Return (x, y) of the center of cell containing provided text 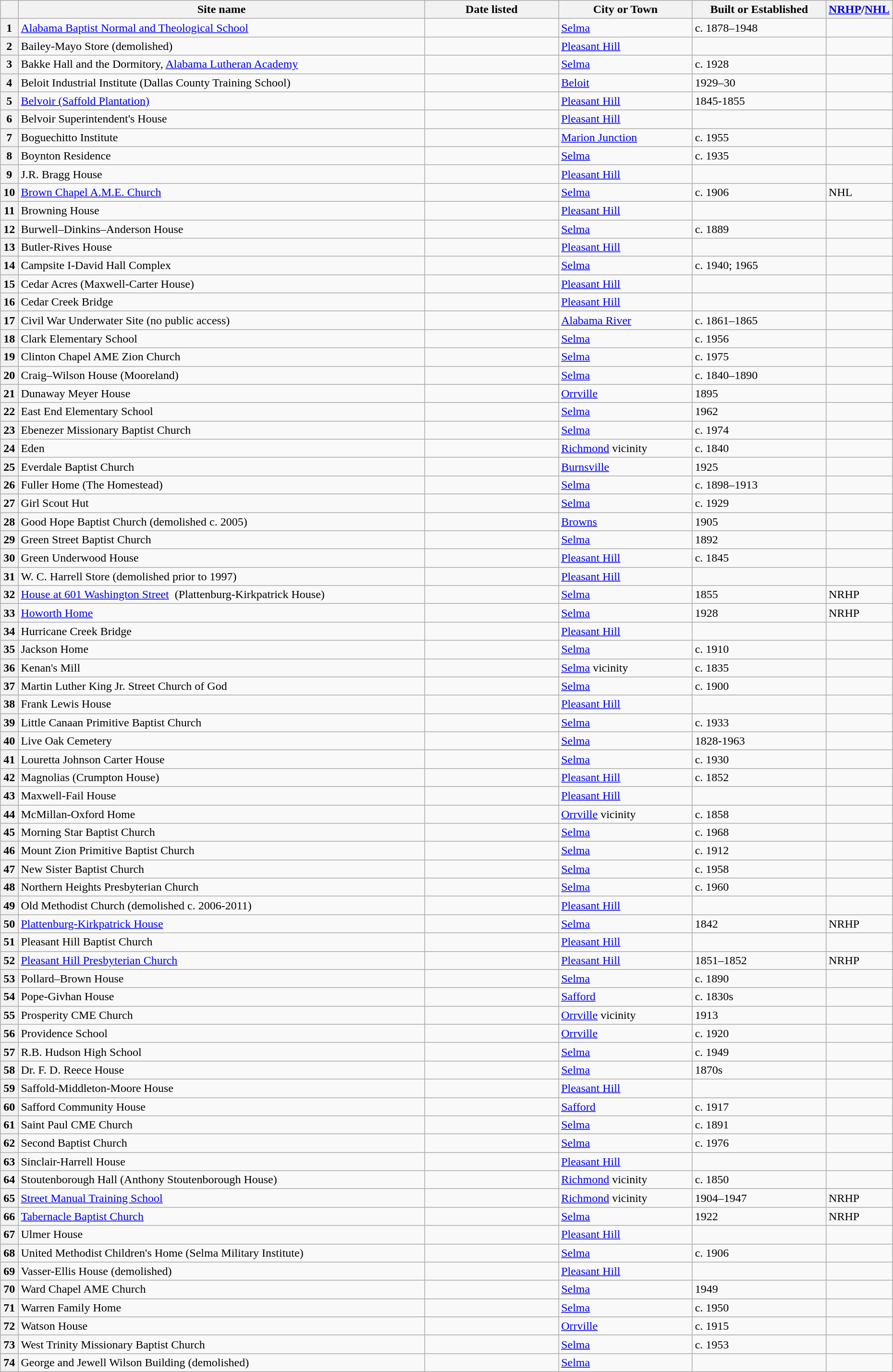
1904–1947 (759, 1198)
72 (10, 1326)
14 (10, 266)
c. 1933 (759, 723)
Dunaway Meyer House (221, 393)
51 (10, 942)
Prosperity CME Church (221, 1015)
c. 1929 (759, 503)
Tabernacle Baptist Church (221, 1216)
Built or Established (759, 10)
Green Street Baptist Church (221, 540)
1962 (759, 412)
19 (10, 357)
60 (10, 1106)
63 (10, 1162)
73 (10, 1344)
6 (10, 119)
35 (10, 649)
Ebenezer Missionary Baptist Church (221, 430)
Marion Junction (625, 137)
c. 1840–1890 (759, 375)
46 (10, 851)
Fuller Home (The Homestead) (221, 485)
1913 (759, 1015)
27 (10, 503)
Plattenburg-Kirkpatrick House (221, 924)
Watson House (221, 1326)
c. 1940; 1965 (759, 266)
5 (10, 101)
Burwell–Dinkins–Anderson House (221, 229)
26 (10, 485)
c. 1956 (759, 339)
Warren Family Home (221, 1308)
Pope-Givhan House (221, 997)
7 (10, 137)
33 (10, 613)
Jackson Home (221, 649)
Saint Paul CME Church (221, 1125)
1 (10, 28)
c. 1949 (759, 1052)
1842 (759, 924)
Northern Heights Presbyterian Church (221, 887)
70 (10, 1289)
Old Methodist Church (demolished c. 2006-2011) (221, 906)
Pleasant Hill Baptist Church (221, 942)
50 (10, 924)
40 (10, 741)
Stoutenborough Hall (Anthony Stoutenborough House) (221, 1180)
Alabama Baptist Normal and Theological School (221, 28)
New Sister Baptist Church (221, 869)
4 (10, 83)
17 (10, 320)
West Trinity Missionary Baptist Church (221, 1344)
61 (10, 1125)
Mount Zion Primitive Baptist Church (221, 851)
Eden (221, 448)
House at 601 Washington Street (Plattenburg-Kirkpatrick House) (221, 595)
Site name (221, 10)
52 (10, 960)
11 (10, 210)
c. 1975 (759, 357)
East End Elementary School (221, 412)
28 (10, 521)
Second Baptist Church (221, 1143)
Belvoir Superintendent's House (221, 119)
Morning Star Baptist Church (221, 833)
1922 (759, 1216)
Saffold-Middleton-Moore House (221, 1088)
c. 1830s (759, 997)
c. 1852 (759, 777)
c. 1953 (759, 1344)
21 (10, 393)
Boynton Residence (221, 156)
47 (10, 869)
Cedar Acres (Maxwell-Carter House) (221, 284)
44 (10, 814)
Campsite I-David Hall Complex (221, 266)
15 (10, 284)
68 (10, 1253)
1845-1855 (759, 101)
9 (10, 174)
Beloit (625, 83)
41 (10, 759)
24 (10, 448)
13 (10, 247)
Selma vicinity (625, 668)
c. 1912 (759, 851)
1851–1852 (759, 960)
c. 1835 (759, 668)
54 (10, 997)
Browns (625, 521)
36 (10, 668)
1828-1963 (759, 741)
c. 1910 (759, 649)
Pollard–Brown House (221, 979)
c. 1958 (759, 869)
Clinton Chapel AME Zion Church (221, 357)
c. 1840 (759, 448)
1892 (759, 540)
66 (10, 1216)
c. 1950 (759, 1308)
Pleasant Hill Presbyterian Church (221, 960)
29 (10, 540)
Good Hope Baptist Church (demolished c. 2005) (221, 521)
Cedar Creek Bridge (221, 302)
12 (10, 229)
c. 1917 (759, 1106)
Boguechitto Institute (221, 137)
1895 (759, 393)
31 (10, 576)
George and Jewell Wilson Building (demolished) (221, 1362)
71 (10, 1308)
Dr. F. D. Reece House (221, 1070)
Beloit Industrial Institute (Dallas County Training School) (221, 83)
c. 1891 (759, 1125)
c. 1898–1913 (759, 485)
c. 1878–1948 (759, 28)
49 (10, 906)
Maxwell-Fail House (221, 796)
64 (10, 1180)
Browning House (221, 210)
Craig–Wilson House (Mooreland) (221, 375)
c. 1889 (759, 229)
Frank Lewis House (221, 704)
59 (10, 1088)
c. 1920 (759, 1033)
45 (10, 833)
Ulmer House (221, 1235)
c. 1850 (759, 1180)
Bakke Hall and the Dormitory, Alabama Lutheran Academy (221, 64)
Vasser-Ellis House (demolished) (221, 1271)
53 (10, 979)
1949 (759, 1289)
J.R. Bragg House (221, 174)
56 (10, 1033)
58 (10, 1070)
Green Underwood House (221, 558)
NRHP/NHL (859, 10)
c. 1976 (759, 1143)
c. 1928 (759, 64)
United Methodist Children's Home (Selma Military Institute) (221, 1253)
c. 1845 (759, 558)
c. 1974 (759, 430)
c. 1900 (759, 686)
Brown Chapel A.M.E. Church (221, 192)
43 (10, 796)
W. C. Harrell Store (demolished prior to 1997) (221, 576)
Burnsville (625, 466)
R.B. Hudson High School (221, 1052)
c. 1930 (759, 759)
Ward Chapel AME Church (221, 1289)
55 (10, 1015)
39 (10, 723)
22 (10, 412)
NHL (859, 192)
62 (10, 1143)
c. 1858 (759, 814)
Little Canaan Primitive Baptist Church (221, 723)
Clark Elementary School (221, 339)
1928 (759, 613)
Magnolias (Crumpton House) (221, 777)
48 (10, 887)
8 (10, 156)
67 (10, 1235)
1870s (759, 1070)
42 (10, 777)
2 (10, 46)
c. 1935 (759, 156)
Girl Scout Hut (221, 503)
57 (10, 1052)
25 (10, 466)
18 (10, 339)
69 (10, 1271)
65 (10, 1198)
20 (10, 375)
Safford Community House (221, 1106)
Providence School (221, 1033)
Howorth Home (221, 613)
1855 (759, 595)
Kenan's Mill (221, 668)
Civil War Underwater Site (no public access) (221, 320)
32 (10, 595)
23 (10, 430)
Belvoir (Saffold Plantation) (221, 101)
c. 1955 (759, 137)
Everdale Baptist Church (221, 466)
74 (10, 1362)
c. 1960 (759, 887)
3 (10, 64)
c. 1968 (759, 833)
Butler-Rives House (221, 247)
City or Town (625, 10)
Louretta Johnson Carter House (221, 759)
Alabama River (625, 320)
Street Manual Training School (221, 1198)
Date listed (491, 10)
37 (10, 686)
c. 1890 (759, 979)
10 (10, 192)
30 (10, 558)
Martin Luther King Jr. Street Church of God (221, 686)
1929–30 (759, 83)
16 (10, 302)
McMillan-Oxford Home (221, 814)
38 (10, 704)
c. 1915 (759, 1326)
1925 (759, 466)
Bailey-Mayo Store (demolished) (221, 46)
Hurricane Creek Bridge (221, 631)
Sinclair-Harrell House (221, 1162)
1905 (759, 521)
Live Oak Cemetery (221, 741)
34 (10, 631)
c. 1861–1865 (759, 320)
